Determine the (x, y) coordinate at the center of the cell enclosing the given text.  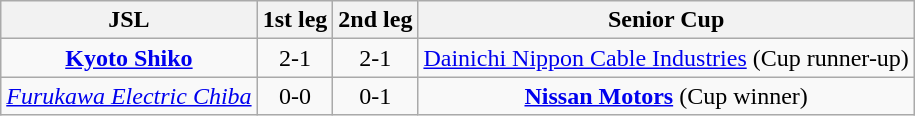
0-1 (376, 96)
1st leg (295, 20)
JSL (129, 20)
Furukawa Electric Chiba (129, 96)
2nd leg (376, 20)
Senior Cup (666, 20)
0-0 (295, 96)
Dainichi Nippon Cable Industries (Cup runner-up) (666, 58)
Kyoto Shiko (129, 58)
Nissan Motors (Cup winner) (666, 96)
